Return (x, y) of the center of cell containing provided text 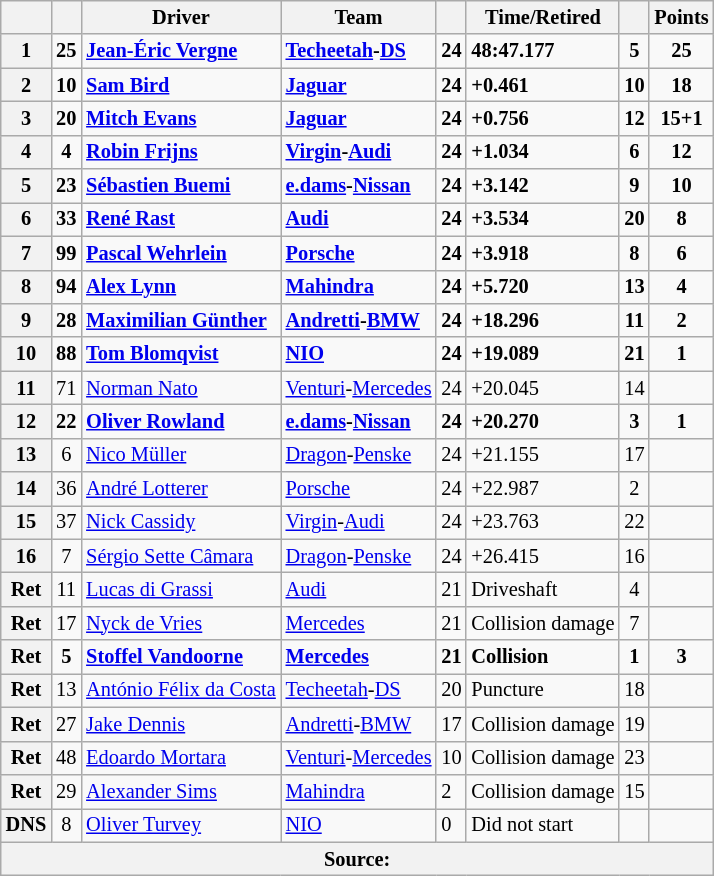
15+1 (681, 118)
Robin Frijns (180, 152)
+3.918 (542, 253)
36 (66, 489)
+5.720 (542, 287)
Alex Lynn (180, 287)
André Lotterer (180, 489)
Jean-Éric Vergne (180, 51)
Source: (358, 859)
Puncture (542, 690)
+0.461 (542, 85)
Stoffel Vandoorne (180, 657)
Tom Blomqvist (180, 354)
37 (66, 522)
Team (359, 17)
+1.034 (542, 152)
48 (66, 758)
Did not start (542, 825)
Nyck de Vries (180, 623)
Points (681, 17)
Alexander Sims (180, 791)
Norman Nato (180, 388)
Lucas di Grassi (180, 589)
Collision (542, 657)
+20.270 (542, 421)
Edoardo Mortara (180, 758)
René Rast (180, 219)
+20.045 (542, 388)
Mitch Evans (180, 118)
Maximilian Günther (180, 320)
+23.763 (542, 522)
Sérgio Sette Câmara (180, 556)
33 (66, 219)
94 (66, 287)
Time/Retired (542, 17)
Sam Bird (180, 85)
Oliver Rowland (180, 421)
99 (66, 253)
19 (634, 724)
29 (66, 791)
Nick Cassidy (180, 522)
48:47.177 (542, 51)
DNS (26, 825)
+19.089 (542, 354)
28 (66, 320)
Jake Dennis (180, 724)
27 (66, 724)
+3.534 (542, 219)
Pascal Wehrlein (180, 253)
0 (451, 825)
+22.987 (542, 489)
+0.756 (542, 118)
88 (66, 354)
Driver (180, 17)
Nico Müller (180, 455)
+18.296 (542, 320)
Sébastien Buemi (180, 186)
71 (66, 388)
+3.142 (542, 186)
+26.415 (542, 556)
Oliver Turvey (180, 825)
Driveshaft (542, 589)
+21.155 (542, 455)
António Félix da Costa (180, 690)
